Capture the cell that displays the provided text and extract its [x, y] central coordinate. 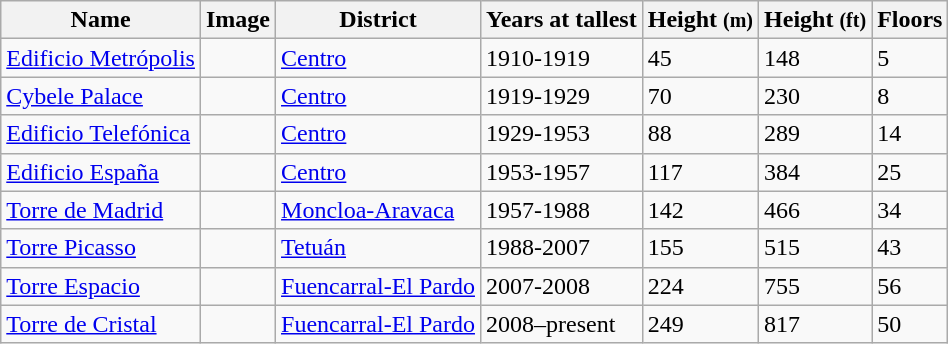
50 [910, 324]
5 [910, 58]
70 [700, 96]
Moncloa-Aravaca [378, 210]
Years at tallest [561, 20]
249 [700, 324]
Torre de Madrid [101, 210]
224 [700, 286]
Edificio Telefónica [101, 134]
Edificio España [101, 172]
384 [816, 172]
2007-2008 [561, 286]
Torre Espacio [101, 286]
Tetuán [378, 248]
Torre de Cristal [101, 324]
District [378, 20]
142 [700, 210]
148 [816, 58]
1988-2007 [561, 248]
Floors [910, 20]
Height (ft) [816, 20]
88 [700, 134]
Torre Picasso [101, 248]
155 [700, 248]
Image [238, 20]
2008–present [561, 324]
230 [816, 96]
515 [816, 248]
Edificio Metrópolis [101, 58]
289 [816, 134]
1953-1957 [561, 172]
43 [910, 248]
755 [816, 286]
14 [910, 134]
1929-1953 [561, 134]
34 [910, 210]
Cybele Palace [101, 96]
1910-1919 [561, 58]
25 [910, 172]
1957-1988 [561, 210]
466 [816, 210]
1919-1929 [561, 96]
8 [910, 96]
45 [700, 58]
Height (m) [700, 20]
117 [700, 172]
56 [910, 286]
Name [101, 20]
817 [816, 324]
